Pinpoint the cell where the given text exists, returning its (X, Y) midpoint coordinate. 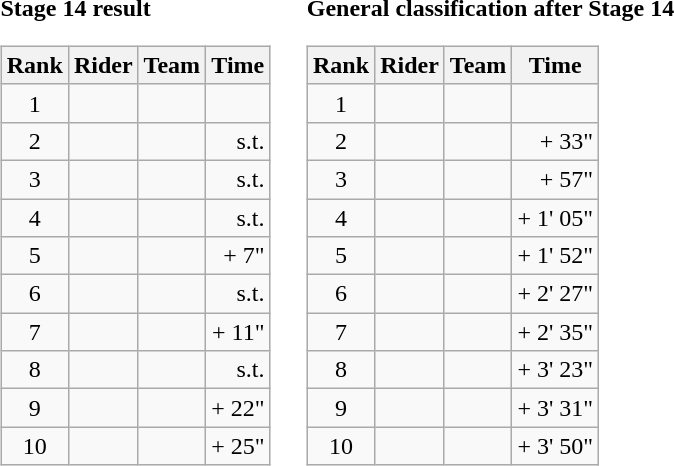
+ 2' 35" (556, 332)
+ 3' 23" (556, 370)
+ 3' 50" (556, 446)
+ 22" (238, 408)
+ 2' 27" (556, 294)
+ 11" (238, 332)
+ 25" (238, 446)
+ 33" (556, 141)
+ 1' 05" (556, 217)
+ 7" (238, 256)
+ 57" (556, 179)
+ 1' 52" (556, 256)
+ 3' 31" (556, 408)
